From the cell containing the given text, extract its center point as [x, y] coordinate. 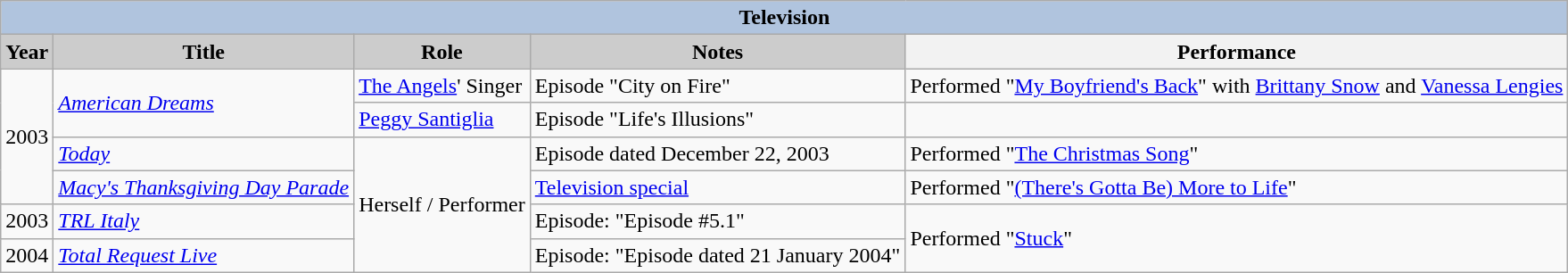
Title [203, 52]
Performed "The Christmas Song" [1236, 153]
2004 [27, 255]
Performed "My Boyfriend's Back" with Brittany Snow and Vanessa Lengies [1236, 86]
Television special [717, 187]
Episode dated December 22, 2003 [717, 153]
TRL Italy [203, 221]
Episode: "Episode #5.1" [717, 221]
Episode: "Episode dated 21 January 2004" [717, 255]
Television [785, 18]
Today [203, 153]
Performance [1236, 52]
The Angels' Singer [442, 86]
Macy's Thanksgiving Day Parade [203, 187]
Episode "Life's Illusions" [717, 120]
Role [442, 52]
Episode "City on Fire" [717, 86]
American Dreams [203, 103]
Performed "(There's Gotta Be) More to Life" [1236, 187]
Herself / Performer [442, 204]
Year [27, 52]
Notes [717, 52]
Total Request Live [203, 255]
Performed "Stuck" [1236, 238]
Peggy Santiglia [442, 120]
